Return (X, Y) of the center of cell containing provided text 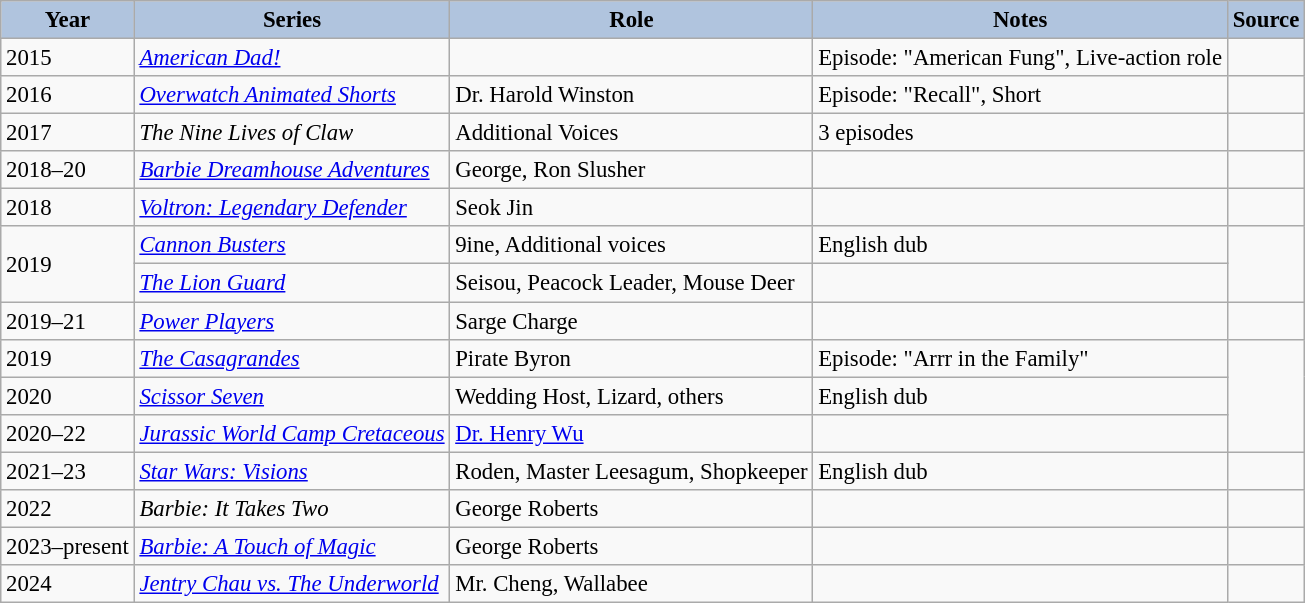
Additional Voices (632, 133)
Series (292, 20)
2020–22 (68, 433)
Notes (1020, 20)
2018 (68, 208)
Cannon Busters (292, 245)
Mr. Cheng, Wallabee (632, 584)
2019–21 (68, 321)
The Lion Guard (292, 283)
Star Wars: Visions (292, 471)
Role (632, 20)
Pirate Byron (632, 358)
Episode: "Arrr in the Family" (1020, 358)
Scissor Seven (292, 396)
2020 (68, 396)
Barbie Dreamhouse Adventures (292, 170)
Power Players (292, 321)
2018–20 (68, 170)
Wedding Host, Lizard, others (632, 396)
The Nine Lives of Claw (292, 133)
Dr. Harold Winston (632, 95)
Seok Jin (632, 208)
The Casagrandes (292, 358)
Year (68, 20)
Episode: "American Fung", Live-action role (1020, 58)
Episode: "Recall", Short (1020, 95)
Overwatch Animated Shorts (292, 95)
Barbie: It Takes Two (292, 509)
Source (1266, 20)
2021–23 (68, 471)
Seisou, Peacock Leader, Mouse Deer (632, 283)
2022 (68, 509)
2016 (68, 95)
George, Ron Slusher (632, 170)
3 episodes (1020, 133)
Jurassic World Camp Cretaceous (292, 433)
Dr. Henry Wu (632, 433)
American Dad! (292, 58)
Jentry Chau vs. The Underworld (292, 584)
2023–present (68, 546)
Barbie: A Touch of Magic (292, 546)
2015 (68, 58)
Sarge Charge (632, 321)
Roden, Master Leesagum, Shopkeeper (632, 471)
Voltron: Legendary Defender (292, 208)
9ine, Additional voices (632, 245)
2017 (68, 133)
2024 (68, 584)
